Provide the [X, Y] coordinate of the cell's center where the given text is located.  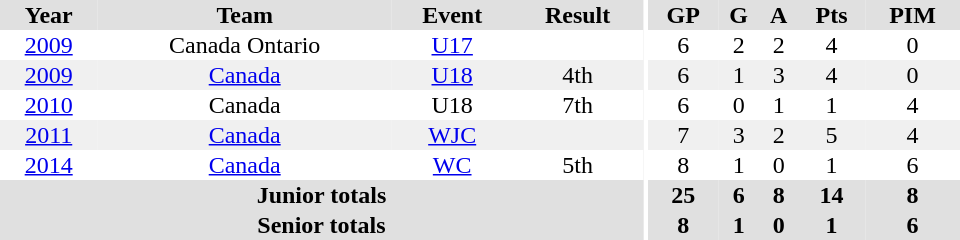
Event [452, 15]
Year [48, 15]
2014 [48, 165]
WC [452, 165]
4th [578, 75]
PIM [912, 15]
A [778, 15]
WJC [452, 135]
25 [684, 195]
Senior totals [322, 225]
7th [578, 105]
2010 [48, 105]
GP [684, 15]
G [738, 15]
14 [832, 195]
7 [684, 135]
Result [578, 15]
Junior totals [322, 195]
U17 [452, 45]
5 [832, 135]
Pts [832, 15]
Canada Ontario [244, 45]
2011 [48, 135]
Team [244, 15]
5th [578, 165]
